Return the (x, y) coordinate for the center point of the cell that contains the specified text.  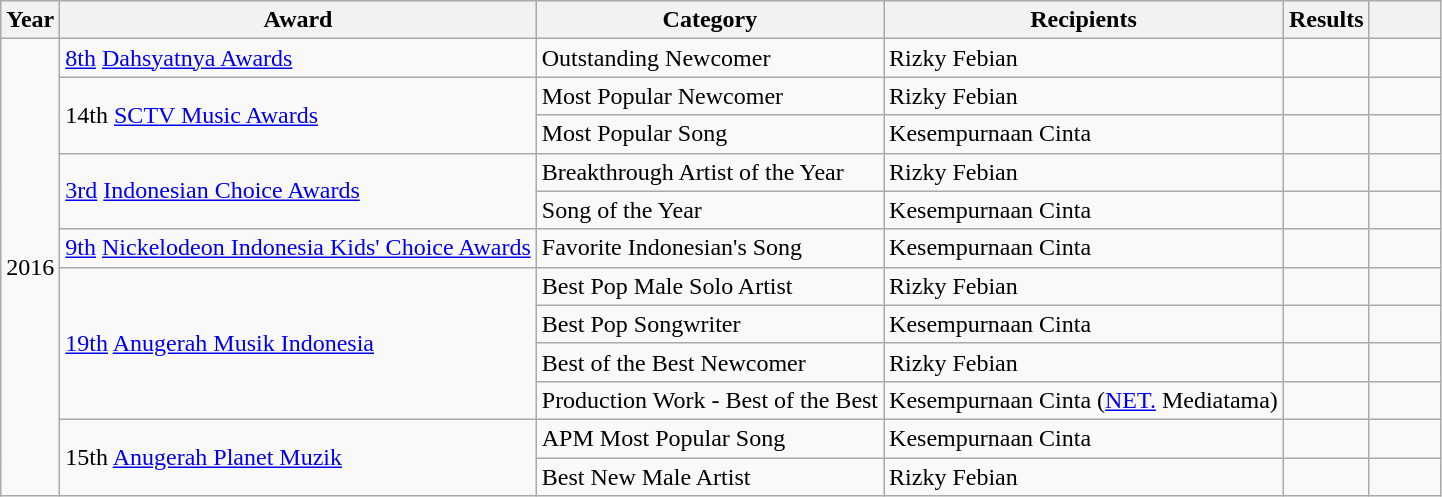
Most Popular Song (710, 134)
Best Pop Male Solo Artist (710, 286)
Song of the Year (710, 210)
8th Dahsyatnya Awards (298, 58)
Breakthrough Artist of the Year (710, 172)
Year (30, 20)
19th Anugerah Musik Indonesia (298, 343)
3rd Indonesian Choice Awards (298, 191)
9th Nickelodeon Indonesia Kids' Choice Awards (298, 248)
Production Work - Best of the Best (710, 400)
Favorite Indonesian's Song (710, 248)
15th Anugerah Planet Muzik (298, 457)
Best of the Best Newcomer (710, 362)
Category (710, 20)
Best New Male Artist (710, 477)
14th SCTV Music Awards (298, 115)
APM Most Popular Song (710, 438)
2016 (30, 268)
Kesempurnaan Cinta (NET. Mediatama) (1084, 400)
Best Pop Songwriter (710, 324)
Outstanding Newcomer (710, 58)
Most Popular Newcomer (710, 96)
Recipients (1084, 20)
Award (298, 20)
Results (1326, 20)
